Scan for the cell matching the given text and deliver its (X, Y) coordinate at center. 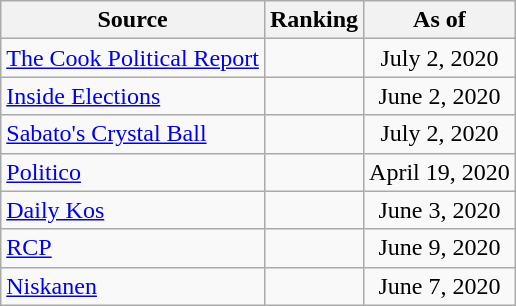
Ranking (314, 20)
Source (133, 20)
Niskanen (133, 286)
June 3, 2020 (440, 210)
June 2, 2020 (440, 96)
June 7, 2020 (440, 286)
Politico (133, 172)
Inside Elections (133, 96)
June 9, 2020 (440, 248)
As of (440, 20)
Daily Kos (133, 210)
The Cook Political Report (133, 58)
Sabato's Crystal Ball (133, 134)
April 19, 2020 (440, 172)
RCP (133, 248)
